Provide the (X, Y) coordinate of the cell's center where the given text is located.  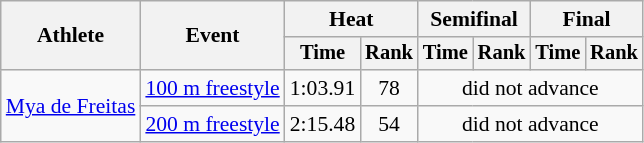
54 (389, 124)
78 (389, 88)
Final (586, 19)
Semifinal (474, 19)
Event (212, 36)
2:15.48 (322, 124)
Heat (352, 19)
100 m freestyle (212, 88)
Mya de Freitas (71, 106)
Athlete (71, 36)
200 m freestyle (212, 124)
1:03.91 (322, 88)
